Return (x, y) of the center of cell containing provided text 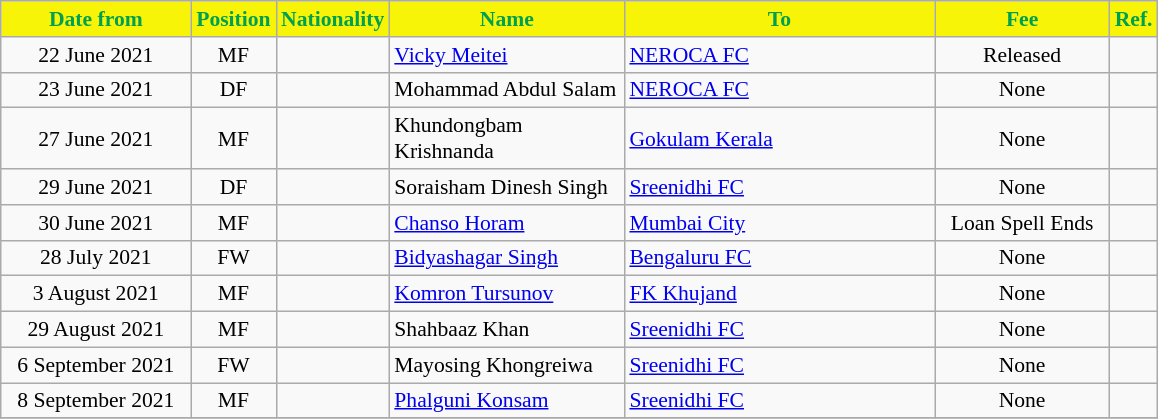
Loan Spell Ends (1022, 223)
To (779, 19)
Bengaluru FC (779, 258)
Shahbaaz Khan (506, 330)
Released (1022, 55)
23 June 2021 (96, 90)
Mohammad Abdul Salam (506, 90)
Name (506, 19)
FK Khujand (779, 294)
28 July 2021 (96, 258)
Chanso Horam (506, 223)
29 June 2021 (96, 187)
6 September 2021 (96, 365)
27 June 2021 (96, 138)
Phalguni Konsam (506, 401)
Gokulam Kerala (779, 138)
Mumbai City (779, 223)
Soraisham Dinesh Singh (506, 187)
Fee (1022, 19)
Khundongbam Krishnanda (506, 138)
Ref. (1134, 19)
30 June 2021 (96, 223)
Vicky Meitei (506, 55)
Komron Tursunov (506, 294)
Position (234, 19)
3 August 2021 (96, 294)
8 September 2021 (96, 401)
Bidyashagar Singh (506, 258)
29 August 2021 (96, 330)
Nationality (332, 19)
Date from (96, 19)
Mayosing Khongreiwa (506, 365)
22 June 2021 (96, 55)
